Provide the (X, Y) coordinate of the cell's center where the given text is located.  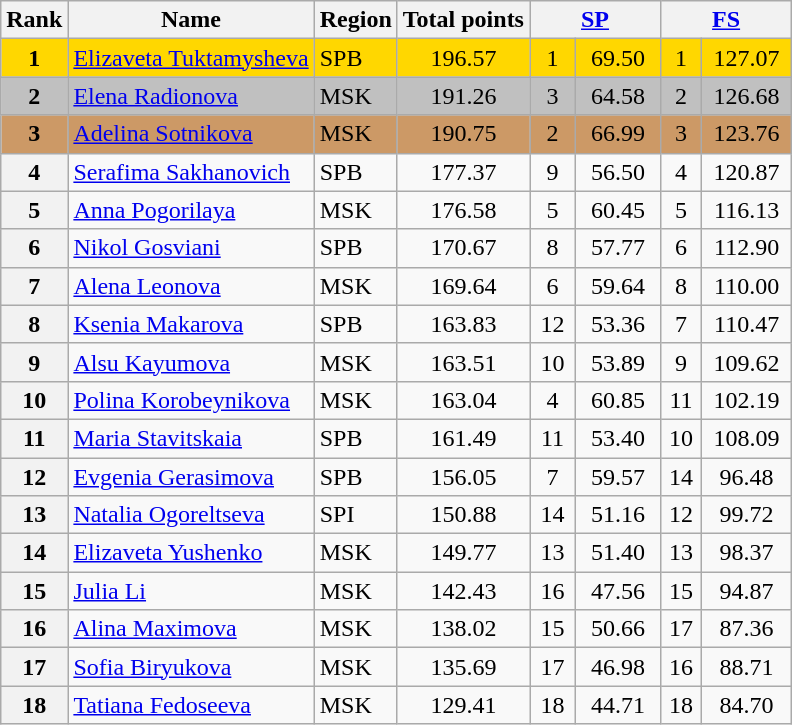
SPI (356, 515)
51.16 (618, 515)
126.68 (747, 96)
88.71 (747, 667)
Elena Radionova (191, 96)
177.37 (463, 172)
87.36 (747, 629)
66.99 (618, 134)
64.58 (618, 96)
69.50 (618, 58)
59.64 (618, 286)
109.62 (747, 362)
59.57 (618, 477)
99.72 (747, 515)
169.64 (463, 286)
Natalia Ogoreltseva (191, 515)
Serafima Sakhanovich (191, 172)
129.41 (463, 705)
161.49 (463, 438)
112.90 (747, 248)
56.50 (618, 172)
53.40 (618, 438)
190.75 (463, 134)
191.26 (463, 96)
57.77 (618, 248)
50.66 (618, 629)
Total points (463, 20)
46.98 (618, 667)
47.56 (618, 591)
SP (596, 20)
96.48 (747, 477)
135.69 (463, 667)
51.40 (618, 553)
Rank (34, 20)
123.76 (747, 134)
Anna Pogorilaya (191, 210)
Region (356, 20)
Elizaveta Yushenko (191, 553)
Name (191, 20)
Elizaveta Tuktamysheva (191, 58)
Nikol Gosviani (191, 248)
Ksenia Makarova (191, 324)
116.13 (747, 210)
Sofia Biryukova (191, 667)
Evgenia Gerasimova (191, 477)
163.51 (463, 362)
150.88 (463, 515)
120.87 (747, 172)
98.37 (747, 553)
110.47 (747, 324)
Polina Korobeynikova (191, 400)
156.05 (463, 477)
84.70 (747, 705)
149.77 (463, 553)
94.87 (747, 591)
142.43 (463, 591)
196.57 (463, 58)
110.00 (747, 286)
127.07 (747, 58)
Alena Leonova (191, 286)
Tatiana Fedoseeva (191, 705)
53.36 (618, 324)
102.19 (747, 400)
Alsu Kayumova (191, 362)
176.58 (463, 210)
163.04 (463, 400)
Julia Li (191, 591)
60.85 (618, 400)
138.02 (463, 629)
44.71 (618, 705)
108.09 (747, 438)
170.67 (463, 248)
Maria Stavitskaia (191, 438)
53.89 (618, 362)
FS (726, 20)
163.83 (463, 324)
Alina Maximova (191, 629)
Adelina Sotnikova (191, 134)
60.45 (618, 210)
